Identify which cell holds the provided text, then report its [X, Y] central coordinate. 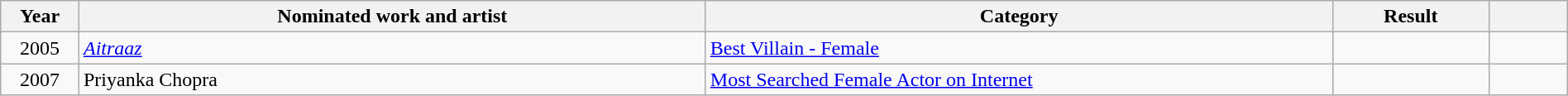
2005 [40, 48]
Nominated work and artist [392, 17]
Category [1019, 17]
Most Searched Female Actor on Internet [1019, 79]
Year [40, 17]
Best Villain - Female [1019, 48]
2007 [40, 79]
Aitraaz [392, 48]
Result [1411, 17]
Priyanka Chopra [392, 79]
